Return (X, Y) of the center of cell containing provided text 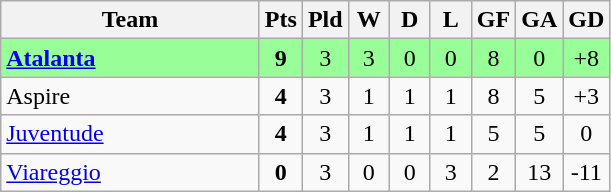
D (410, 20)
+3 (586, 96)
13 (540, 172)
Aspire (130, 96)
9 (280, 58)
GD (586, 20)
2 (493, 172)
Pts (280, 20)
Pld (325, 20)
+8 (586, 58)
Viareggio (130, 172)
-11 (586, 172)
GA (540, 20)
GF (493, 20)
L (450, 20)
Atalanta (130, 58)
W (368, 20)
Team (130, 20)
Juventude (130, 134)
